Determine the [x, y] coordinate at the center of the cell enclosing the given text.  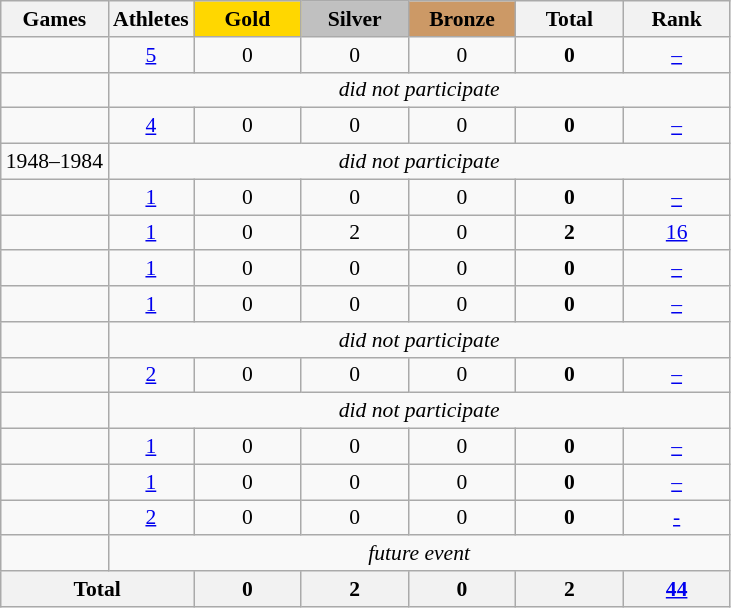
Rank [676, 19]
5 [151, 55]
Games [54, 19]
1948–1984 [54, 162]
Silver [354, 19]
4 [151, 126]
Gold [248, 19]
16 [676, 233]
Bronze [462, 19]
future event [419, 554]
Athletes [151, 19]
- [676, 518]
44 [676, 589]
